Search for the cell housing the specified text and yield its [x, y] center coordinate. 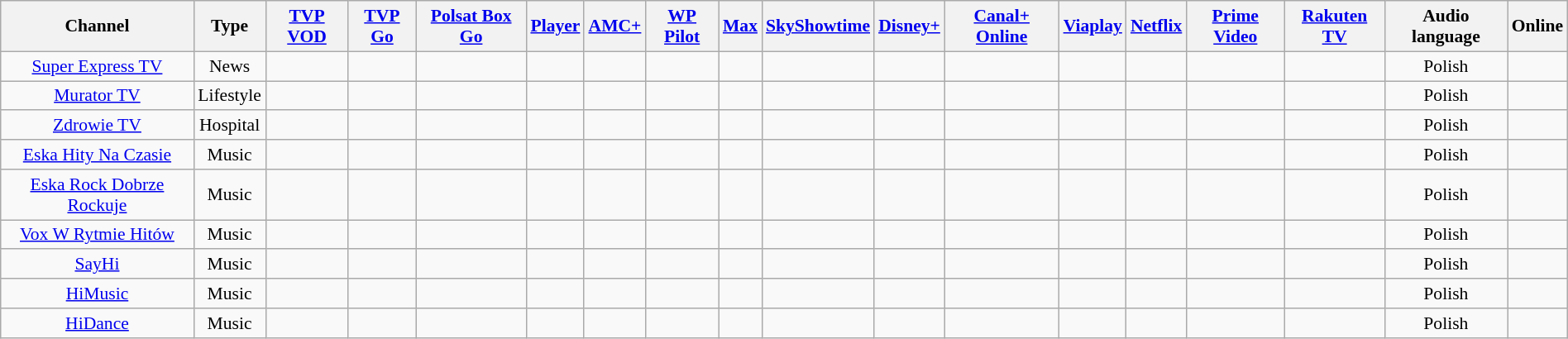
Super Express TV [98, 66]
SkyShowtime [818, 26]
Hospital [230, 126]
Viaplay [1093, 26]
HiMusic [98, 294]
Eska Hity Na Czasie [98, 155]
Prime Video [1236, 26]
Online [1538, 26]
TVP Go [382, 26]
Eska Rock Dobrze Rockuje [98, 195]
TVP VOD [307, 26]
Polsat Box Go [471, 26]
Murator TV [98, 96]
SayHi [98, 265]
Max [740, 26]
Disney+ [910, 26]
Type [230, 26]
Lifestyle [230, 96]
Player [555, 26]
Vox W Rytmie Hitów [98, 235]
Netflix [1156, 26]
Zdrowie TV [98, 126]
Canal+ Online [1002, 26]
AMC+ [614, 26]
News [230, 66]
HiDance [98, 323]
Rakuten TV [1335, 26]
Channel [98, 26]
Audio language [1446, 26]
WP Pilot [681, 26]
